Detect which cell encompasses the target text, then output its [x, y] center coordinate. 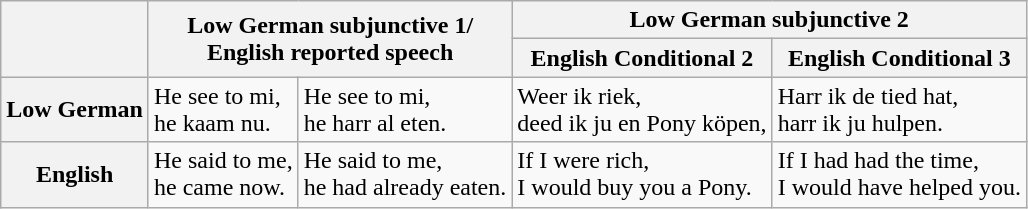
Low German subjunctive 1/English reported speech [330, 39]
He said to me,he came now. [223, 174]
He see to mi,he harr al eten. [405, 110]
Low German subjunctive 2 [770, 20]
English [75, 174]
If I had had the time,I would have helped you. [899, 174]
If I were rich,I would buy you a Pony. [642, 174]
Harr ik de tied hat,harr ik ju hulpen. [899, 110]
Low German [75, 110]
Weer ik riek,deed ik ju en Pony köpen, [642, 110]
He see to mi,he kaam nu. [223, 110]
English Conditional 2 [642, 58]
He said to me,he had already eaten. [405, 174]
English Conditional 3 [899, 58]
